From the cell containing the given text, extract its center point as (x, y) coordinate. 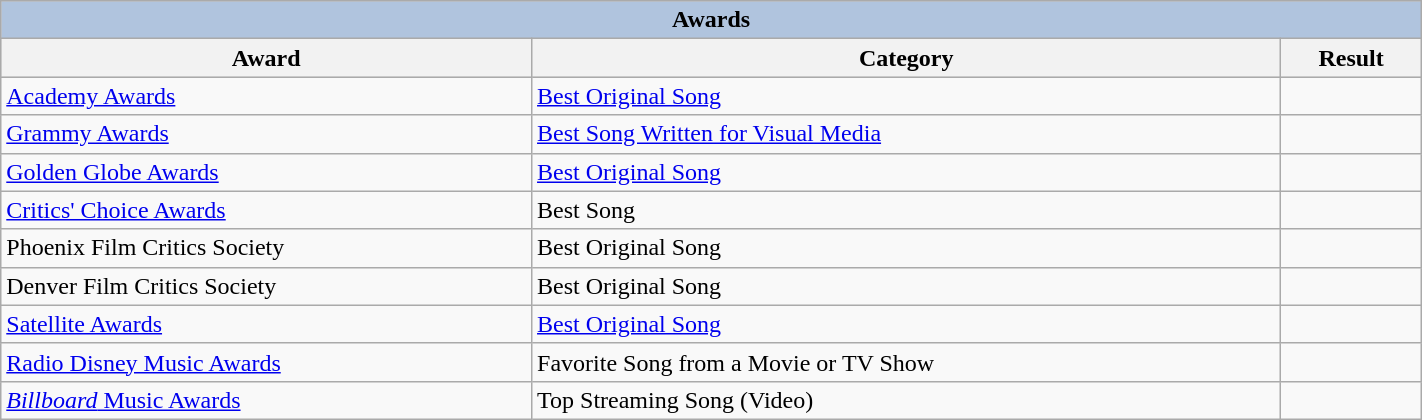
Awards (711, 20)
Top Streaming Song (Video) (906, 400)
Phoenix Film Critics Society (266, 248)
Result (1351, 58)
Best Song Written for Visual Media (906, 134)
Best Song (906, 210)
Denver Film Critics Society (266, 286)
Radio Disney Music Awards (266, 362)
Billboard Music Awards (266, 400)
Category (906, 58)
Golden Globe Awards (266, 172)
Grammy Awards (266, 134)
Favorite Song from a Movie or TV Show (906, 362)
Critics' Choice Awards (266, 210)
Award (266, 58)
Satellite Awards (266, 324)
Academy Awards (266, 96)
